Search for the cell housing the specified text and yield its (X, Y) center coordinate. 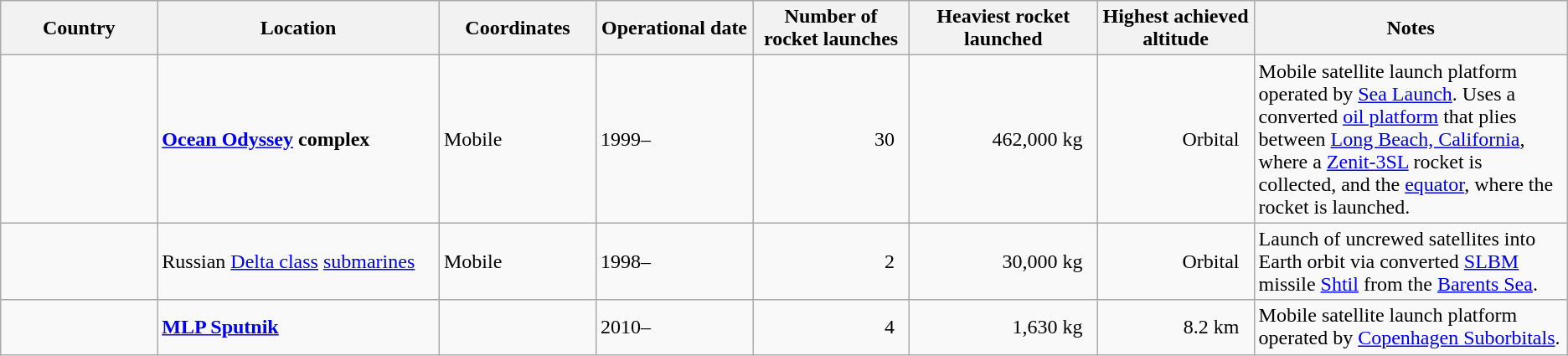
Russian Delta class submarines (298, 261)
MLP Sputnik (298, 327)
Coordinates (518, 28)
4 (831, 327)
Notes (1411, 28)
462,000 kg (1003, 139)
Ocean Odyssey complex (298, 139)
Launch of uncrewed satellites into Earth orbit via converted SLBM missile Shtil from the Barents Sea. (1411, 261)
2 (831, 261)
1,630 kg (1003, 327)
1998– (675, 261)
8.2 km (1176, 327)
30 (831, 139)
1999– (675, 139)
Location (298, 28)
Operational date (675, 28)
Number of rocket launches (831, 28)
Country (79, 28)
Mobile satellite launch platform operated by Copenhagen Suborbitals. (1411, 327)
2010– (675, 327)
Highest achieved altitude (1176, 28)
Heaviest rocket launched (1003, 28)
30,000 kg (1003, 261)
